Search for the cell housing the specified text and yield its [X, Y] center coordinate. 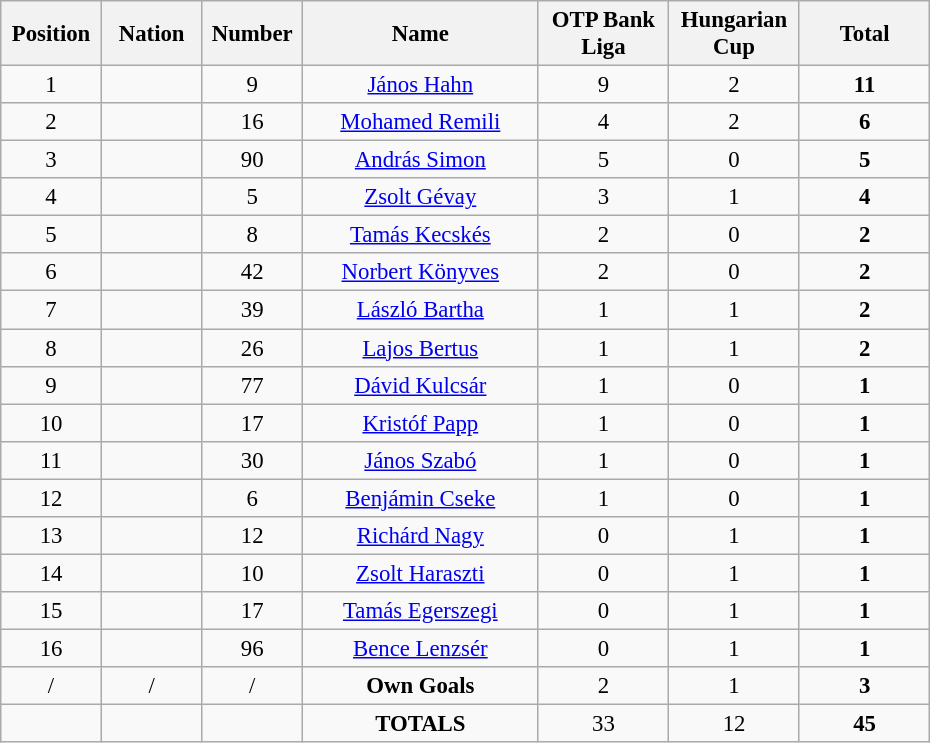
90 [252, 160]
96 [252, 648]
László Bartha [421, 310]
Total [864, 34]
Dávid Kulcsár [421, 385]
Zsolt Gévay [421, 197]
45 [864, 724]
Name [421, 34]
Own Goals [421, 686]
30 [252, 460]
Hungarian Cup [734, 34]
Mohamed Remili [421, 122]
Richárd Nagy [421, 536]
Tamás Egerszegi [421, 611]
Norbert Könyves [421, 273]
14 [52, 573]
26 [252, 348]
János Hahn [421, 85]
Kristóf Papp [421, 423]
TOTALS [421, 724]
42 [252, 273]
Nation [152, 34]
15 [52, 611]
Position [52, 34]
Zsolt Haraszti [421, 573]
János Szabó [421, 460]
13 [52, 536]
Number [252, 34]
Tamás Kecskés [421, 235]
39 [252, 310]
OTP Bank Liga [604, 34]
Benjámin Cseke [421, 498]
Bence Lenzsér [421, 648]
7 [52, 310]
András Simon [421, 160]
77 [252, 385]
33 [604, 724]
Lajos Bertus [421, 348]
